For the text-containing cell, return its midpoint in [x, y] coordinate format. 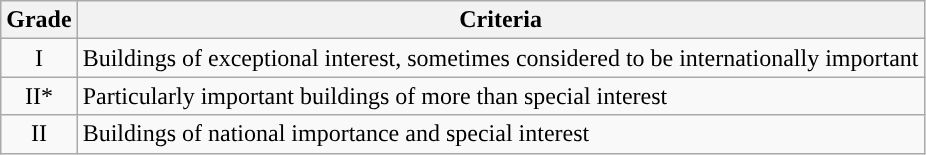
I [39, 58]
II [39, 134]
II* [39, 96]
Buildings of national importance and special interest [500, 134]
Grade [39, 20]
Particularly important buildings of more than special interest [500, 96]
Buildings of exceptional interest, sometimes considered to be internationally important [500, 58]
Criteria [500, 20]
